Return [X, Y] of the center of cell containing provided text 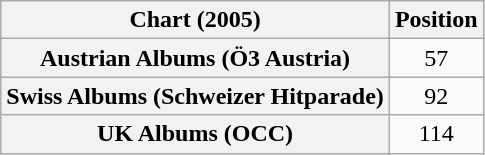
Position [436, 20]
92 [436, 96]
UK Albums (OCC) [196, 134]
Austrian Albums (Ö3 Austria) [196, 58]
Chart (2005) [196, 20]
114 [436, 134]
57 [436, 58]
Swiss Albums (Schweizer Hitparade) [196, 96]
